Scan for the cell matching the given text and deliver its [x, y] coordinate at center. 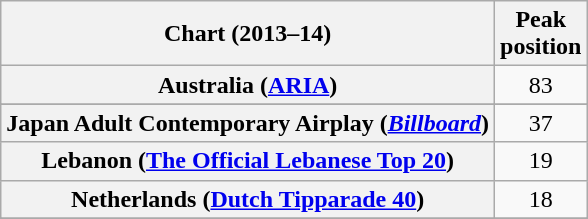
Peakposition [541, 34]
Japan Adult Contemporary Airplay (Billboard) [248, 123]
19 [541, 161]
Lebanon (The Official Lebanese Top 20) [248, 161]
18 [541, 199]
Netherlands (Dutch Tipparade 40) [248, 199]
37 [541, 123]
Australia (ARIA) [248, 85]
83 [541, 85]
Chart (2013–14) [248, 34]
